Return the (x, y) coordinate for the center point of the cell that contains the specified text.  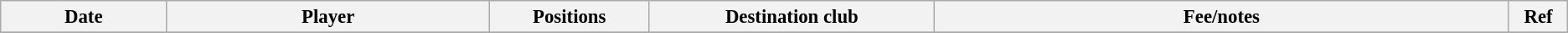
Ref (1538, 17)
Positions (570, 17)
Destination club (792, 17)
Player (328, 17)
Fee/notes (1222, 17)
Date (84, 17)
